Provide the (x, y) coordinate of the cell's center where the given text is located.  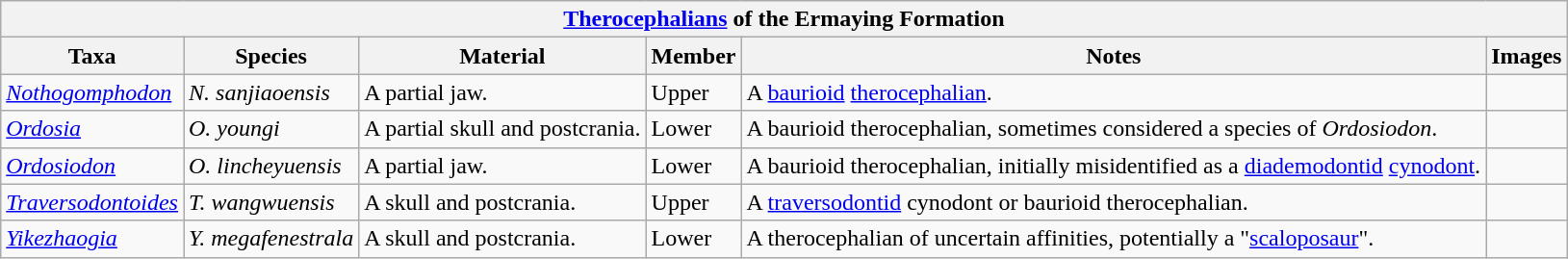
Member (693, 56)
Material (502, 56)
Species (270, 56)
Notes (1114, 56)
Y. megafenestrala (270, 239)
A traversodontid cynodont or baurioid therocephalian. (1114, 202)
A baurioid therocephalian. (1114, 92)
A baurioid therocephalian, sometimes considered a species of Ordosiodon. (1114, 129)
A baurioid therocephalian, initially misidentified as a diademodontid cynodont. (1114, 166)
Nothogomphodon (92, 92)
O. youngi (270, 129)
A partial skull and postcrania. (502, 129)
Yikezhaogia (92, 239)
A therocephalian of uncertain affinities, potentially a "scaloposaur". (1114, 239)
Taxa (92, 56)
T. wangwuensis (270, 202)
Images (1527, 56)
Ordosia (92, 129)
N. sanjiaoensis (270, 92)
Traversodontoides (92, 202)
O. lincheyuensis (270, 166)
Therocephalians of the Ermaying Formation (784, 19)
Ordosiodon (92, 166)
